For the text-containing cell, return its midpoint in [X, Y] coordinate format. 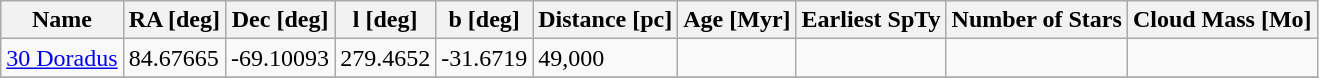
30 Doradus [62, 58]
Earliest SpTy [871, 20]
Dec [deg] [280, 20]
279.4652 [386, 58]
Number of Stars [1036, 20]
-31.6719 [484, 58]
Distance [pc] [606, 20]
b [deg] [484, 20]
Cloud Mass [Mo] [1222, 20]
l [deg] [386, 20]
RA [deg] [174, 20]
Age [Myr] [737, 20]
Name [62, 20]
49,000 [606, 58]
84.67665 [174, 58]
-69.10093 [280, 58]
